Return [X, Y] of the center of cell containing provided text 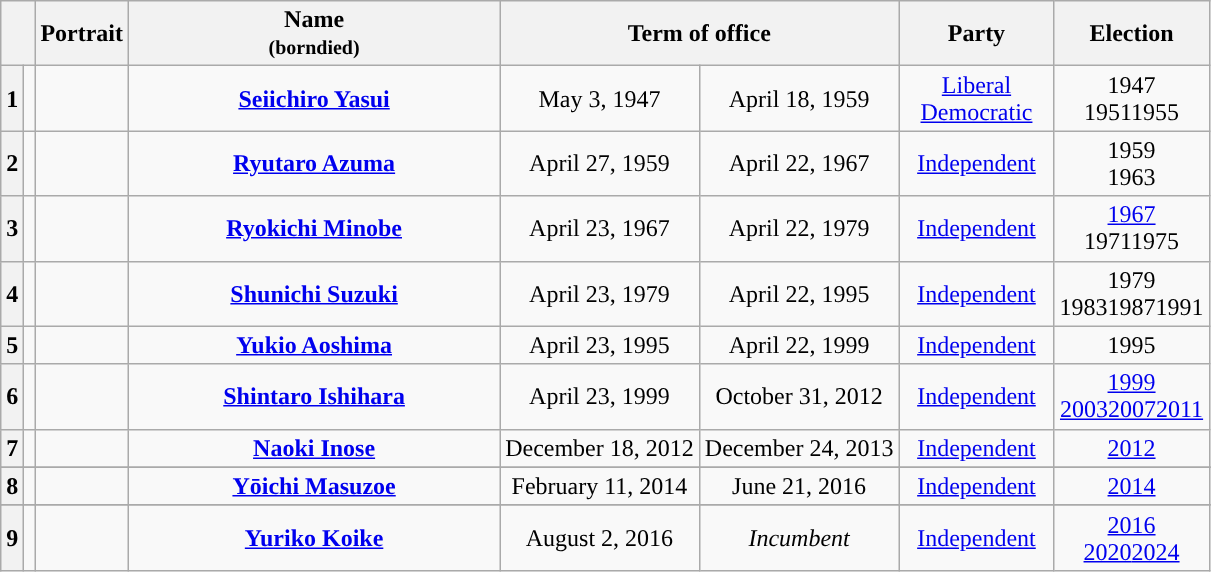
April 22, 1979 [799, 228]
Seiichiro Yasui [314, 98]
Yuriko Koike [314, 538]
Liberal Democratic [976, 98]
April 22, 1999 [799, 345]
April 22, 1995 [799, 294]
February 11, 2014 [600, 486]
December 24, 2013 [799, 448]
1979198319871991 [1132, 294]
Party [976, 34]
201620202024 [1132, 538]
Portrait [82, 34]
3 [12, 228]
4 [12, 294]
19591963 [1132, 164]
April 23, 1999 [600, 396]
2012 [1132, 448]
6 [12, 396]
1999200320072011 [1132, 396]
Naoki Inose [314, 448]
December 18, 2012 [600, 448]
Ryokichi Minobe [314, 228]
9 [12, 538]
April 23, 1995 [600, 345]
Ryutaro Azuma [314, 164]
August 2, 2016 [600, 538]
Term of office [700, 34]
8 [12, 486]
7 [12, 448]
April 23, 1967 [600, 228]
June 21, 2016 [799, 486]
196719711975 [1132, 228]
April 22, 1967 [799, 164]
Shintaro Ishihara [314, 396]
April 23, 1979 [600, 294]
April 18, 1959 [799, 98]
October 31, 2012 [799, 396]
Shunichi Suzuki [314, 294]
Yōichi Masuzoe [314, 486]
2014 [1132, 486]
Name(borndied) [314, 34]
2 [12, 164]
1995 [1132, 345]
1 [12, 98]
May 3, 1947 [600, 98]
Election [1132, 34]
Yukio Aoshima [314, 345]
194719511955 [1132, 98]
April 27, 1959 [600, 164]
5 [12, 345]
Incumbent [799, 538]
